Detect which cell encompasses the target text, then output its (X, Y) center coordinate. 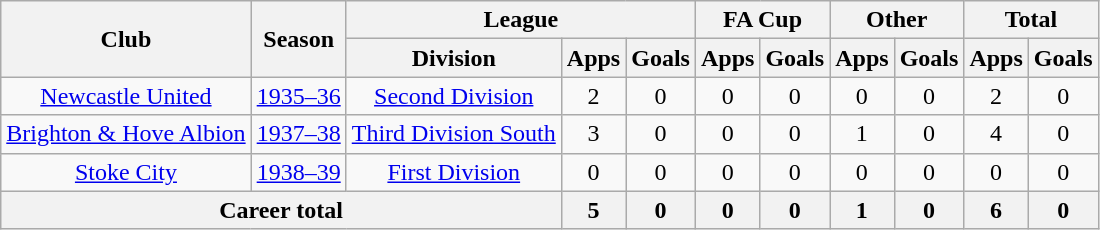
Newcastle United (126, 96)
Club (126, 39)
Brighton & Hove Albion (126, 134)
Other (897, 20)
Third Division South (454, 134)
Season (298, 39)
FA Cup (762, 20)
1935–36 (298, 96)
Division (454, 58)
1937–38 (298, 134)
Stoke City (126, 172)
First Division (454, 172)
Career total (282, 210)
4 (996, 134)
Total (1031, 20)
6 (996, 210)
League (520, 20)
5 (593, 210)
Second Division (454, 96)
1938–39 (298, 172)
3 (593, 134)
